Locate the cell with the specified text and output its (x, y) center coordinate. 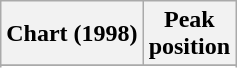
Chart (1998) (72, 34)
Peakposition (189, 34)
